Detect which cell encompasses the target text, then output its (x, y) center coordinate. 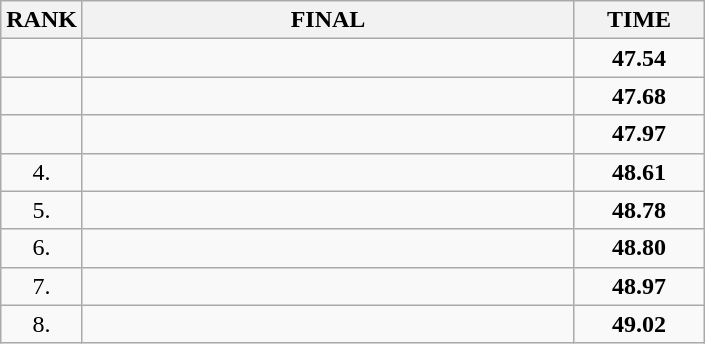
47.68 (640, 96)
48.80 (640, 248)
6. (42, 248)
FINAL (328, 20)
8. (42, 324)
47.97 (640, 134)
48.61 (640, 172)
TIME (640, 20)
48.78 (640, 210)
47.54 (640, 58)
7. (42, 286)
4. (42, 172)
48.97 (640, 286)
RANK (42, 20)
49.02 (640, 324)
5. (42, 210)
